Provide the (X, Y) coordinate of the cell's center where the given text is located.  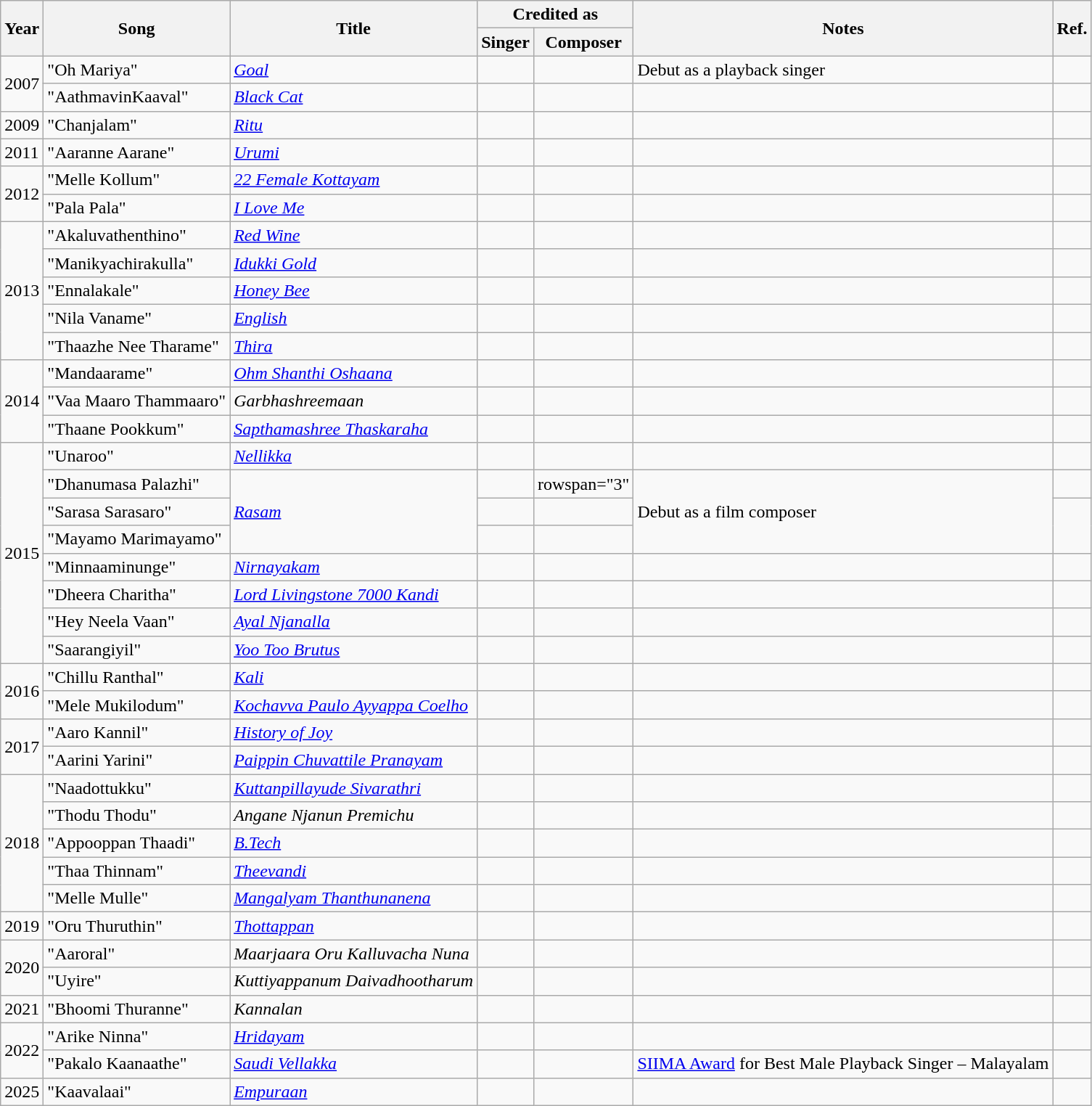
Kuttiyappanum Daivadhootharum (354, 981)
2019 (22, 926)
"Vaa Maaro Thammaaro" (136, 401)
"Aaro Kannil" (136, 732)
Honey Bee (354, 290)
2012 (22, 194)
rowspan="3" (583, 484)
SIIMA Award for Best Male Playback Singer – Malayalam (843, 1064)
"Kaavalaai" (136, 1091)
2007 (22, 83)
"Dheera Charitha" (136, 594)
Kannalan (354, 1009)
Idukki Gold (354, 263)
2014 (22, 401)
Yoo Too Brutus (354, 650)
"Akaluvathenthino" (136, 235)
Kochavva Paulo Ayyappa Coelho (354, 705)
"Pakalo Kaanaathe" (136, 1064)
"Thodu Thodu" (136, 816)
"Aaroral" (136, 954)
Sapthamashree Thaskaraha (354, 429)
"Thaazhe Nee Tharame" (136, 346)
2017 (22, 746)
Goal (354, 70)
Empuraan (354, 1091)
"Chillu Ranthal" (136, 677)
"Melle Kollum" (136, 180)
"Naadottukku" (136, 787)
"Minnaaminunge" (136, 567)
2016 (22, 691)
Nellikka (354, 456)
"Unaroo" (136, 456)
Red Wine (354, 235)
"Manikyachirakulla" (136, 263)
Mangalyam Thanthunanena (354, 898)
Singer (506, 42)
"AathmavinKaaval" (136, 97)
"Aarini Yarini" (136, 760)
"Mele Mukilodum" (136, 705)
"Arike Ninna" (136, 1036)
Song (136, 28)
English (354, 318)
"Sarasa Sarasaro" (136, 512)
Ref. (1072, 28)
Ayal Njanalla (354, 622)
2015 (22, 553)
Title (354, 28)
"Chanjalam" (136, 125)
"Oh Mariya" (136, 70)
"Nila Vaname" (136, 318)
"Hey Neela Vaan" (136, 622)
Debut as a film composer (843, 512)
Garbhashreemaan (354, 401)
"Dhanumasa Palazhi" (136, 484)
Nirnayakam (354, 567)
2021 (22, 1009)
22 Female Kottayam (354, 180)
2025 (22, 1091)
"Melle Mulle" (136, 898)
Notes (843, 28)
"Bhoomi Thuranne" (136, 1009)
Urumi (354, 152)
Paippin Chuvattile Pranayam (354, 760)
"Mandaarame" (136, 374)
History of Joy (354, 732)
2013 (22, 290)
Lord Livingstone 7000 Kandi (354, 594)
Angane Njanun Premichu (354, 816)
Credited as (556, 15)
Kuttanpillayude Sivarathri (354, 787)
"Saarangiyil" (136, 650)
"Oru Thuruthin" (136, 926)
"Pala Pala" (136, 208)
2009 (22, 125)
"Mayamo Marimayamo" (136, 539)
Rasam (354, 512)
Maarjaara Oru Kalluvacha Nuna (354, 954)
"Thaa Thinnam" (136, 871)
"Appooppan Thaadi" (136, 843)
Debut as a playback singer (843, 70)
Ritu (354, 125)
"Thaane Pookkum" (136, 429)
Kali (354, 677)
2011 (22, 152)
Ohm Shanthi Oshaana (354, 374)
2022 (22, 1050)
Saudi Vellakka (354, 1064)
B.Tech (354, 843)
2020 (22, 967)
"Aaranne Aarane" (136, 152)
Hridayam (354, 1036)
Thira (354, 346)
Black Cat (354, 97)
"Uyire" (136, 981)
I Love Me (354, 208)
"Ennalakale" (136, 290)
Thottappan (354, 926)
Theevandi (354, 871)
Composer (583, 42)
Year (22, 28)
2018 (22, 843)
